Find where the given text appears and provide that cell's center as [X, Y] coordinate. 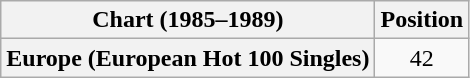
42 [422, 58]
Position [422, 20]
Europe (European Hot 100 Singles) [188, 58]
Chart (1985–1989) [188, 20]
